Detect which cell encompasses the target text, then output its [X, Y] center coordinate. 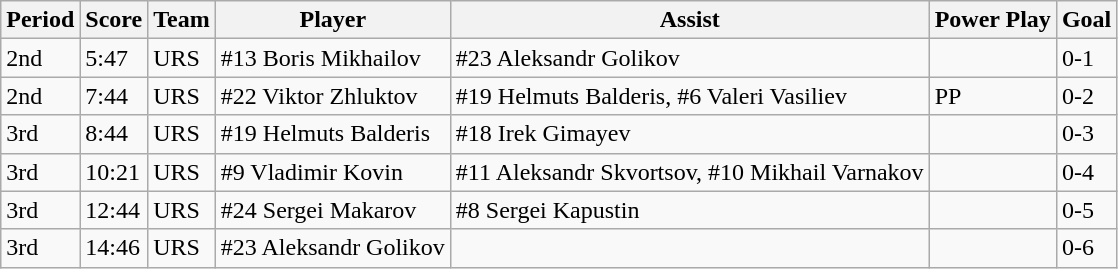
0-5 [1086, 210]
#18 Irek Gimayev [690, 134]
5:47 [114, 58]
14:46 [114, 248]
#9 Vladimir Kovin [332, 172]
12:44 [114, 210]
0-6 [1086, 248]
#24 Sergei Makarov [332, 210]
#11 Aleksandr Skvortsov, #10 Mikhail Varnakov [690, 172]
0-3 [1086, 134]
Goal [1086, 20]
0-2 [1086, 96]
0-4 [1086, 172]
7:44 [114, 96]
Team [182, 20]
8:44 [114, 134]
Period [40, 20]
Player [332, 20]
Score [114, 20]
#22 Viktor Zhluktov [332, 96]
#19 Helmuts Balderis, #6 Valeri Vasiliev [690, 96]
Assist [690, 20]
#13 Boris Mikhailov [332, 58]
10:21 [114, 172]
Power Play [992, 20]
0-1 [1086, 58]
#19 Helmuts Balderis [332, 134]
PP [992, 96]
#8 Sergei Kapustin [690, 210]
